Search for the cell housing the specified text and yield its (X, Y) center coordinate. 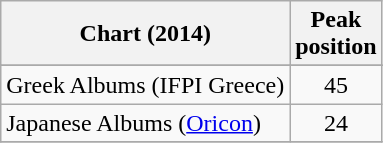
24 (336, 123)
45 (336, 85)
Japanese Albums (Oricon) (146, 123)
Peakposition (336, 34)
Greek Albums (IFPI Greece) (146, 85)
Chart (2014) (146, 34)
